Scan for the cell matching the given text and deliver its (x, y) coordinate at center. 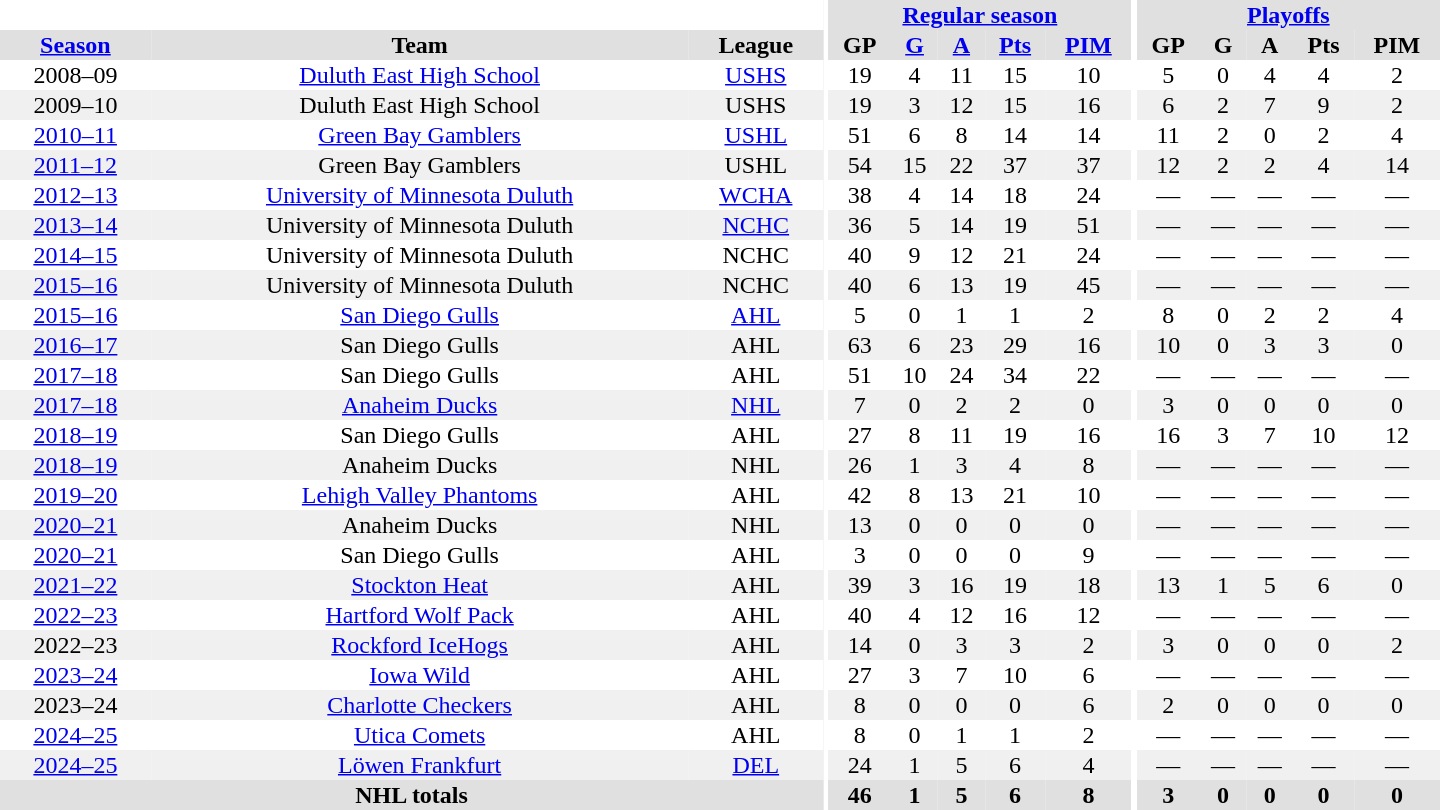
54 (860, 165)
Utica Comets (420, 735)
63 (860, 345)
Stockton Heat (420, 585)
Rockford IceHogs (420, 645)
23 (962, 345)
Charlotte Checkers (420, 705)
Iowa Wild (420, 675)
Lehigh Valley Phantoms (420, 495)
46 (860, 795)
Löwen Frankfurt (420, 765)
2013–14 (76, 225)
WCHA (756, 195)
2008–09 (76, 75)
2012–13 (76, 195)
2010–11 (76, 135)
2021–22 (76, 585)
29 (1016, 345)
2016–17 (76, 345)
36 (860, 225)
Team (420, 45)
26 (860, 465)
Regular season (980, 15)
42 (860, 495)
2011–12 (76, 165)
NHL totals (412, 795)
39 (860, 585)
Hartford Wolf Pack (420, 615)
2019–20 (76, 495)
League (756, 45)
2009–10 (76, 105)
45 (1088, 285)
34 (1016, 375)
DEL (756, 765)
38 (860, 195)
Season (76, 45)
Playoffs (1288, 15)
2014–15 (76, 255)
